Pinpoint the cell where the given text exists, returning its (x, y) midpoint coordinate. 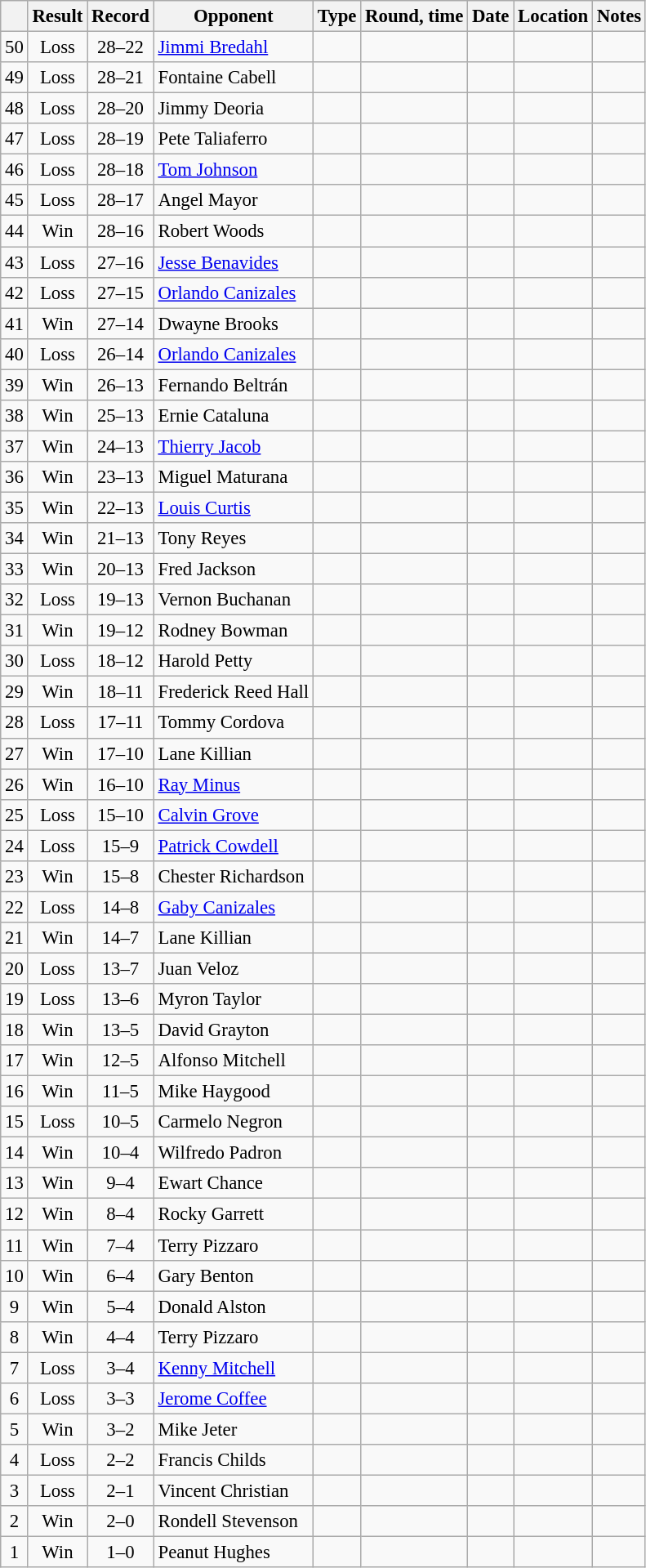
Louis Curtis (234, 507)
10–5 (121, 1122)
Myron Taylor (234, 999)
Fernando Beltrán (234, 385)
Tommy Cordova (234, 723)
7–4 (121, 1245)
37 (15, 446)
31 (15, 631)
Mike Haygood (234, 1092)
5 (15, 1429)
40 (15, 354)
Peanut Hughes (234, 1552)
27 (15, 753)
13–5 (121, 1030)
18–11 (121, 692)
13 (15, 1184)
Vincent Christian (234, 1490)
Carmelo Negron (234, 1122)
Jesse Benavides (234, 262)
3–3 (121, 1399)
27–14 (121, 324)
24 (15, 846)
2–1 (121, 1490)
16 (15, 1092)
4–4 (121, 1337)
2 (15, 1521)
Fontaine Cabell (234, 78)
28–19 (121, 139)
Robert Woods (234, 231)
Pete Taliaferro (234, 139)
Jimmy Deoria (234, 109)
Tony Reyes (234, 538)
26 (15, 784)
20 (15, 968)
21 (15, 938)
Jerome Coffee (234, 1399)
Harold Petty (234, 661)
1–0 (121, 1552)
22 (15, 907)
47 (15, 139)
Gary Benton (234, 1275)
17–11 (121, 723)
43 (15, 262)
Date (491, 16)
44 (15, 231)
18–12 (121, 661)
24–13 (121, 446)
3–4 (121, 1368)
50 (15, 47)
32 (15, 600)
Vernon Buchanan (234, 600)
Ray Minus (234, 784)
28 (15, 723)
26–13 (121, 385)
Francis Childs (234, 1460)
46 (15, 170)
9–4 (121, 1184)
Frederick Reed Hall (234, 692)
Kenny Mitchell (234, 1368)
41 (15, 324)
45 (15, 200)
28–20 (121, 109)
19 (15, 999)
22–13 (121, 507)
Ernie Cataluna (234, 416)
1 (15, 1552)
15–8 (121, 877)
5–4 (121, 1307)
25 (15, 815)
14–8 (121, 907)
27–16 (121, 262)
6 (15, 1399)
28–16 (121, 231)
38 (15, 416)
3 (15, 1490)
Thierry Jacob (234, 446)
Angel Mayor (234, 200)
27–15 (121, 293)
David Grayton (234, 1030)
Rondell Stevenson (234, 1521)
39 (15, 385)
23 (15, 877)
13–6 (121, 999)
16–10 (121, 784)
12–5 (121, 1061)
Ewart Chance (234, 1184)
Alfonso Mitchell (234, 1061)
Opponent (234, 16)
42 (15, 293)
17–10 (121, 753)
49 (15, 78)
33 (15, 570)
Patrick Cowdell (234, 846)
15 (15, 1122)
12 (15, 1214)
Donald Alston (234, 1307)
19–12 (121, 631)
19–13 (121, 600)
15–9 (121, 846)
7 (15, 1368)
Rocky Garrett (234, 1214)
48 (15, 109)
Miguel Maturana (234, 477)
25–13 (121, 416)
10–4 (121, 1153)
28–18 (121, 170)
2–0 (121, 1521)
Notes (619, 16)
Calvin Grove (234, 815)
34 (15, 538)
28–21 (121, 78)
Result (57, 16)
13–7 (121, 968)
15–10 (121, 815)
11 (15, 1245)
4 (15, 1460)
3–2 (121, 1429)
Mike Jeter (234, 1429)
28–22 (121, 47)
21–13 (121, 538)
Wilfredo Padron (234, 1153)
26–14 (121, 354)
Round, time (415, 16)
10 (15, 1275)
Record (121, 16)
Type (336, 16)
Juan Veloz (234, 968)
Location (554, 16)
Jimmi Bredahl (234, 47)
23–13 (121, 477)
14 (15, 1153)
18 (15, 1030)
36 (15, 477)
20–13 (121, 570)
Fred Jackson (234, 570)
30 (15, 661)
14–7 (121, 938)
Rodney Bowman (234, 631)
29 (15, 692)
2–2 (121, 1460)
28–17 (121, 200)
17 (15, 1061)
Chester Richardson (234, 877)
Dwayne Brooks (234, 324)
6–4 (121, 1275)
8–4 (121, 1214)
35 (15, 507)
8 (15, 1337)
Gaby Canizales (234, 907)
9 (15, 1307)
11–5 (121, 1092)
Tom Johnson (234, 170)
